Provide the (X, Y) coordinate of the cell's center where the given text is located.  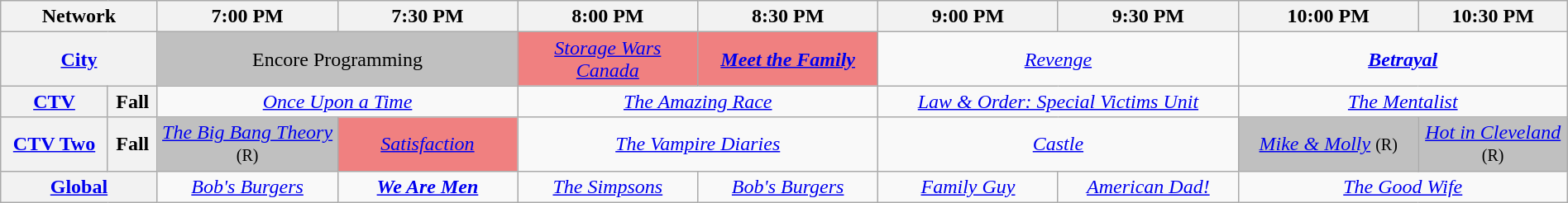
9:30 PM (1148, 17)
The Big Bang Theory (R) (247, 144)
Satisfaction (428, 144)
10:30 PM (1493, 17)
Meet the Family (788, 59)
Global (79, 186)
Storage Wars Canada (608, 59)
Mike & Molly (R) (1328, 144)
8:00 PM (608, 17)
Once Upon a Time (337, 101)
CTV (55, 101)
Castle (1059, 144)
8:30 PM (788, 17)
Family Guy (968, 186)
The Vampire Diaries (698, 144)
9:00 PM (968, 17)
7:00 PM (247, 17)
Encore Programming (337, 59)
The Amazing Race (698, 101)
Hot in Cleveland (R) (1493, 144)
Betrayal (1403, 59)
The Mentalist (1403, 101)
10:00 PM (1328, 17)
CTV Two (55, 144)
We Are Men (428, 186)
American Dad! (1148, 186)
City (79, 59)
The Good Wife (1403, 186)
The Simpsons (608, 186)
Revenge (1059, 59)
7:30 PM (428, 17)
Law & Order: Special Victims Unit (1059, 101)
Network (79, 17)
